Output the (X, Y) coordinate of the center of the cell containing the given text.  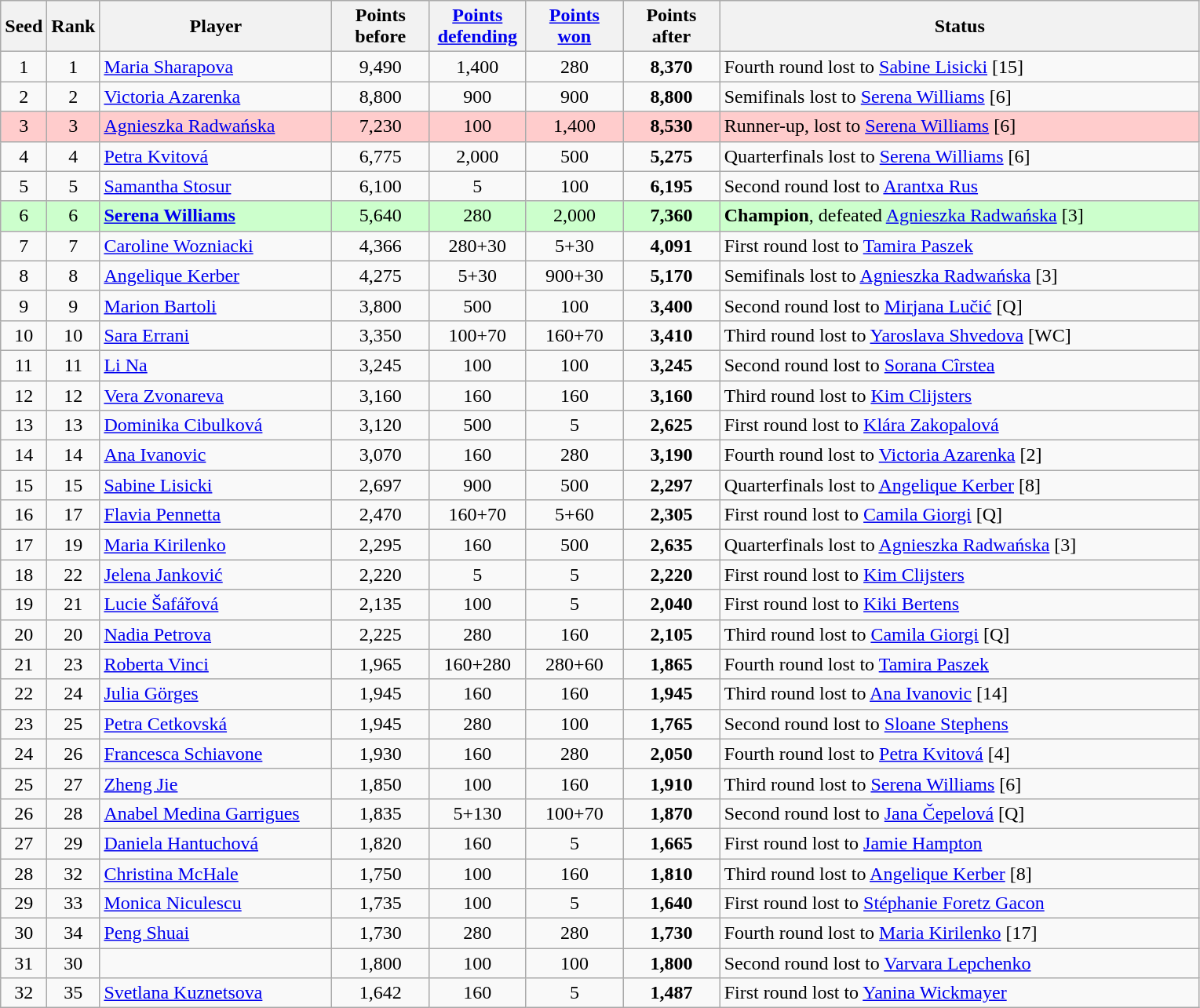
1,642 (381, 993)
2,297 (672, 485)
Seed (24, 27)
Li Na (216, 365)
First round lost to Camila Giorgi [Q] (959, 515)
Julia Görges (216, 694)
Third round lost to Camila Giorgi [Q] (959, 634)
8,370 (672, 67)
First round lost to Klára Zakopalová (959, 425)
1,910 (672, 783)
3,120 (381, 425)
Nadia Petrova (216, 634)
Second round lost to Sloane Stephens (959, 724)
Semifinals lost to Agnieszka Radwańska [3] (959, 276)
Fourth round lost to Victoria Azarenka [2] (959, 455)
34 (74, 933)
Semifinals lost to Serena Williams [6] (959, 97)
Fourth round lost to Tamira Paszek (959, 664)
Ana Ivanovic (216, 455)
Third round lost to Serena Williams [6] (959, 783)
First round lost to Jamie Hampton (959, 843)
2,135 (381, 604)
Daniela Hantuchová (216, 843)
5,170 (672, 276)
Third round lost to Kim Clijsters (959, 395)
1,487 (672, 993)
Victoria Azarenka (216, 97)
Agnieszka Radwańska (216, 126)
Sara Errani (216, 335)
2,697 (381, 485)
9,490 (381, 67)
2,305 (672, 515)
Points defending (478, 27)
1,870 (672, 813)
Second round lost to Varvara Lepchenko (959, 963)
Third round lost to Ana Ivanovic [14] (959, 694)
Zheng Jie (216, 783)
18 (24, 575)
Sabine Lisicki (216, 485)
First round lost to Yanina Wickmayer (959, 993)
1,965 (381, 664)
Svetlana Kuznetsova (216, 993)
1,820 (381, 843)
Player (216, 27)
280+60 (574, 664)
3,350 (381, 335)
1,750 (381, 874)
Caroline Wozniacki (216, 246)
5+60 (574, 515)
Flavia Pennetta (216, 515)
Serena Williams (216, 216)
Petra Kvitová (216, 156)
Christina McHale (216, 874)
Third round lost to Yaroslava Shvedova [WC] (959, 335)
Third round lost to Angelique Kerber [8] (959, 874)
3,800 (381, 305)
3,400 (672, 305)
2,625 (672, 425)
4,275 (381, 276)
35 (74, 993)
33 (74, 904)
Monica Niculescu (216, 904)
5,640 (381, 216)
4,366 (381, 246)
16 (24, 515)
6,100 (381, 186)
Points before (381, 27)
Anabel Medina Garrigues (216, 813)
1,835 (381, 813)
8,530 (672, 126)
Rank (74, 27)
7,360 (672, 216)
160+280 (478, 664)
Second round lost to Mirjana Lučić [Q] (959, 305)
Petra Cetkovská (216, 724)
1,810 (672, 874)
Fourth round lost to Petra Kvitová [4] (959, 754)
First round lost to Tamira Paszek (959, 246)
Points after (672, 27)
Roberta Vinci (216, 664)
7,230 (381, 126)
Second round lost to Sorana Cîrstea (959, 365)
Second round lost to Arantxa Rus (959, 186)
1,865 (672, 664)
Samantha Stosur (216, 186)
Fourth round lost to Maria Kirilenko [17] (959, 933)
2,295 (381, 545)
Quarterfinals lost to Agnieszka Radwańska [3] (959, 545)
2,050 (672, 754)
Quarterfinals lost to Angelique Kerber [8] (959, 485)
5,275 (672, 156)
1,640 (672, 904)
Jelena Janković (216, 575)
280+30 (478, 246)
Lucie Šafářová (216, 604)
Runner-up, lost to Serena Williams [6] (959, 126)
Champion, defeated Agnieszka Radwańska [3] (959, 216)
Francesca Schiavone (216, 754)
3,410 (672, 335)
First round lost to Kiki Bertens (959, 604)
First round lost to Stéphanie Foretz Gacon (959, 904)
First round lost to Kim Clijsters (959, 575)
900+30 (574, 276)
Peng Shuai (216, 933)
Maria Kirilenko (216, 545)
Quarterfinals lost to Serena Williams [6] (959, 156)
2,470 (381, 515)
2,225 (381, 634)
Second round lost to Jana Čepelová [Q] (959, 813)
2,105 (672, 634)
2,635 (672, 545)
1,765 (672, 724)
1,850 (381, 783)
Marion Bartoli (216, 305)
Status (959, 27)
4,091 (672, 246)
5+130 (478, 813)
31 (24, 963)
1,735 (381, 904)
6,195 (672, 186)
Fourth round lost to Sabine Lisicki [15] (959, 67)
Dominika Cibulková (216, 425)
Points won (574, 27)
3,070 (381, 455)
1,665 (672, 843)
2,040 (672, 604)
3,190 (672, 455)
Vera Zvonareva (216, 395)
Maria Sharapova (216, 67)
1,930 (381, 754)
Angelique Kerber (216, 276)
6,775 (381, 156)
